From the cell containing the given text, extract its center point as (x, y) coordinate. 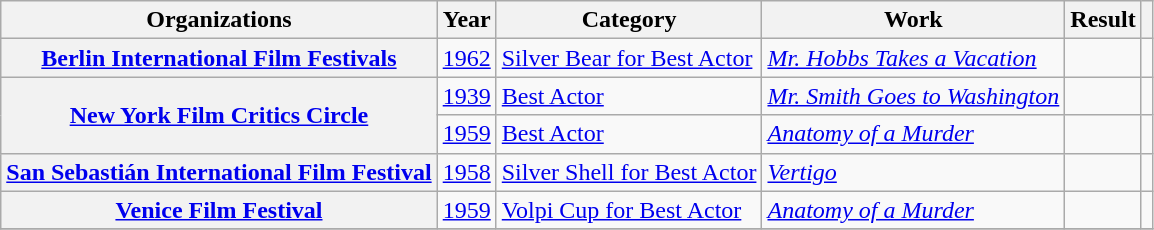
Vertigo (914, 172)
1958 (466, 172)
Silver Shell for Best Actor (629, 172)
Work (914, 20)
Mr. Smith Goes to Washington (914, 96)
Silver Bear for Best Actor (629, 58)
Mr. Hobbs Takes a Vacation (914, 58)
New York Film Critics Circle (219, 115)
Volpi Cup for Best Actor (629, 210)
1962 (466, 58)
San Sebastián International Film Festival (219, 172)
Result (1103, 20)
Organizations (219, 20)
Venice Film Festival (219, 210)
1939 (466, 96)
Category (629, 20)
Berlin International Film Festivals (219, 58)
Year (466, 20)
